Return the [X, Y] coordinate for the center point of the cell that contains the specified text.  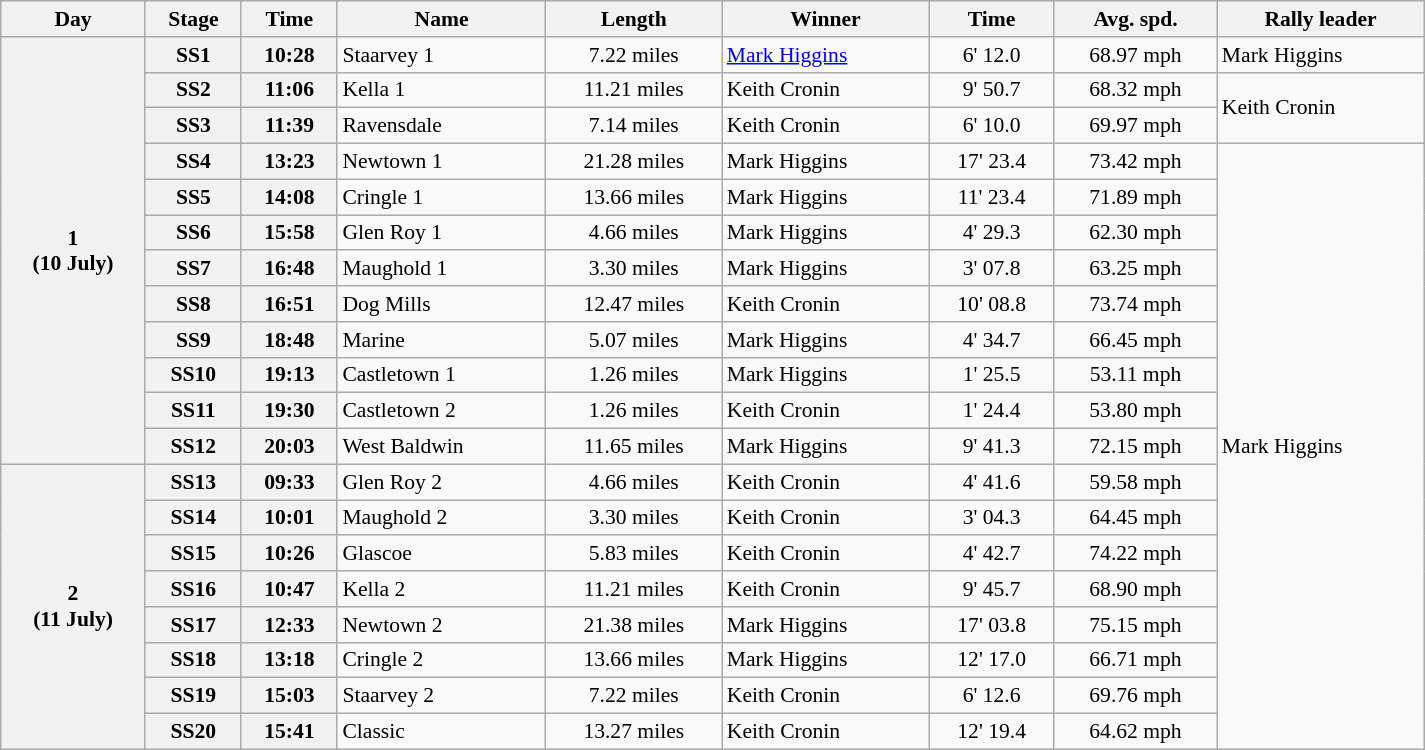
14:08 [289, 197]
Maughold 2 [441, 518]
16:51 [289, 304]
SS5 [193, 197]
Marine [441, 340]
Maughold 1 [441, 269]
66.45 mph [1136, 340]
Name [441, 19]
Castletown 1 [441, 375]
West Baldwin [441, 447]
6' 12.6 [992, 696]
Classic [441, 732]
Length [634, 19]
71.89 mph [1136, 197]
10:01 [289, 518]
SS1 [193, 55]
62.30 mph [1136, 233]
Glen Roy 1 [441, 233]
5.83 miles [634, 554]
1' 24.4 [992, 411]
9' 50.7 [992, 90]
SS19 [193, 696]
09:33 [289, 482]
21.38 miles [634, 625]
SS13 [193, 482]
18:48 [289, 340]
64.45 mph [1136, 518]
11' 23.4 [992, 197]
53.11 mph [1136, 375]
3' 04.3 [992, 518]
66.71 mph [1136, 660]
10' 08.8 [992, 304]
SS4 [193, 162]
3' 07.8 [992, 269]
10:47 [289, 589]
Glascoe [441, 554]
69.97 mph [1136, 126]
15:41 [289, 732]
74.22 mph [1136, 554]
20:03 [289, 447]
75.15 mph [1136, 625]
SS6 [193, 233]
Day [74, 19]
68.97 mph [1136, 55]
SS17 [193, 625]
63.25 mph [1136, 269]
SS11 [193, 411]
Kella 1 [441, 90]
19:30 [289, 411]
11:39 [289, 126]
SS16 [193, 589]
53.80 mph [1136, 411]
2(11 July) [74, 606]
Glen Roy 2 [441, 482]
SS18 [193, 660]
64.62 mph [1136, 732]
21.28 miles [634, 162]
SS3 [193, 126]
15:03 [289, 696]
Rally leader [1320, 19]
12.47 miles [634, 304]
1(10 July) [74, 251]
72.15 mph [1136, 447]
17' 03.8 [992, 625]
12' 17.0 [992, 660]
Castletown 2 [441, 411]
12:33 [289, 625]
11:06 [289, 90]
9' 41.3 [992, 447]
5.07 miles [634, 340]
9' 45.7 [992, 589]
10:28 [289, 55]
SS12 [193, 447]
SS7 [193, 269]
12' 19.4 [992, 732]
19:13 [289, 375]
Cringle 2 [441, 660]
Newtown 1 [441, 162]
SS2 [193, 90]
4' 41.6 [992, 482]
10:26 [289, 554]
59.58 mph [1136, 482]
6' 10.0 [992, 126]
17' 23.4 [992, 162]
Stage [193, 19]
Newtown 2 [441, 625]
11.65 miles [634, 447]
SS9 [193, 340]
6' 12.0 [992, 55]
Dog Mills [441, 304]
SS20 [193, 732]
Staarvey 1 [441, 55]
4' 29.3 [992, 233]
1' 25.5 [992, 375]
Ravensdale [441, 126]
4' 34.7 [992, 340]
Avg. spd. [1136, 19]
13:18 [289, 660]
13.27 miles [634, 732]
68.90 mph [1136, 589]
7.14 miles [634, 126]
16:48 [289, 269]
Staarvey 2 [441, 696]
73.74 mph [1136, 304]
73.42 mph [1136, 162]
SS10 [193, 375]
Winner [826, 19]
SS8 [193, 304]
Kella 2 [441, 589]
13:23 [289, 162]
4' 42.7 [992, 554]
68.32 mph [1136, 90]
Cringle 1 [441, 197]
15:58 [289, 233]
69.76 mph [1136, 696]
SS14 [193, 518]
SS15 [193, 554]
